Extract the (x, y) coordinate from the center of the cell holding the provided text.  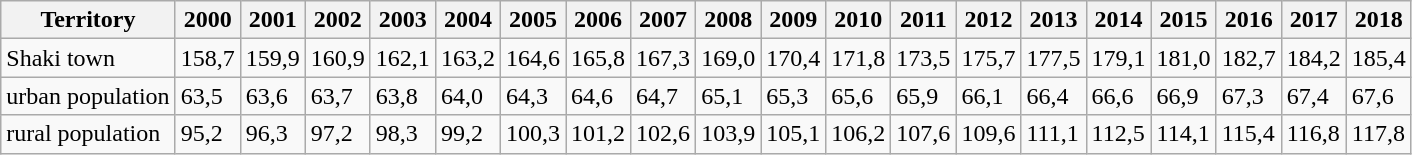
67,3 (1248, 96)
66,4 (1054, 96)
2013 (1054, 20)
112,5 (1118, 134)
67,6 (1378, 96)
116,8 (1314, 134)
106,2 (858, 134)
181,0 (1184, 58)
114,1 (1184, 134)
66,6 (1118, 96)
2012 (988, 20)
64,6 (598, 96)
63,6 (272, 96)
109,6 (988, 134)
2004 (468, 20)
2001 (272, 20)
63,7 (338, 96)
96,3 (272, 134)
171,8 (858, 58)
urban population (88, 96)
64,3 (532, 96)
105,1 (794, 134)
64,7 (664, 96)
173,5 (924, 58)
99,2 (468, 134)
2014 (1118, 20)
101,2 (598, 134)
97,2 (338, 134)
169,0 (728, 58)
2017 (1314, 20)
103,9 (728, 134)
2007 (664, 20)
Shaki town (88, 58)
66,9 (1184, 96)
102,6 (664, 134)
2003 (402, 20)
66,1 (988, 96)
64,0 (468, 96)
167,3 (664, 58)
65,9 (924, 96)
Territory (88, 20)
177,5 (1054, 58)
2009 (794, 20)
63,5 (208, 96)
100,3 (532, 134)
65,1 (728, 96)
2018 (1378, 20)
184,2 (1314, 58)
164,6 (532, 58)
170,4 (794, 58)
67,4 (1314, 96)
2000 (208, 20)
98,3 (402, 134)
158,7 (208, 58)
175,7 (988, 58)
2016 (1248, 20)
163,2 (468, 58)
179,1 (1118, 58)
63,8 (402, 96)
115,4 (1248, 134)
2011 (924, 20)
185,4 (1378, 58)
117,8 (1378, 134)
65,6 (858, 96)
162,1 (402, 58)
95,2 (208, 134)
rural population (88, 134)
2005 (532, 20)
2002 (338, 20)
2008 (728, 20)
182,7 (1248, 58)
107,6 (924, 134)
65,3 (794, 96)
2015 (1184, 20)
159,9 (272, 58)
111,1 (1054, 134)
160,9 (338, 58)
165,8 (598, 58)
2006 (598, 20)
2010 (858, 20)
